Find where the given text appears and provide that cell's center as (X, Y) coordinate. 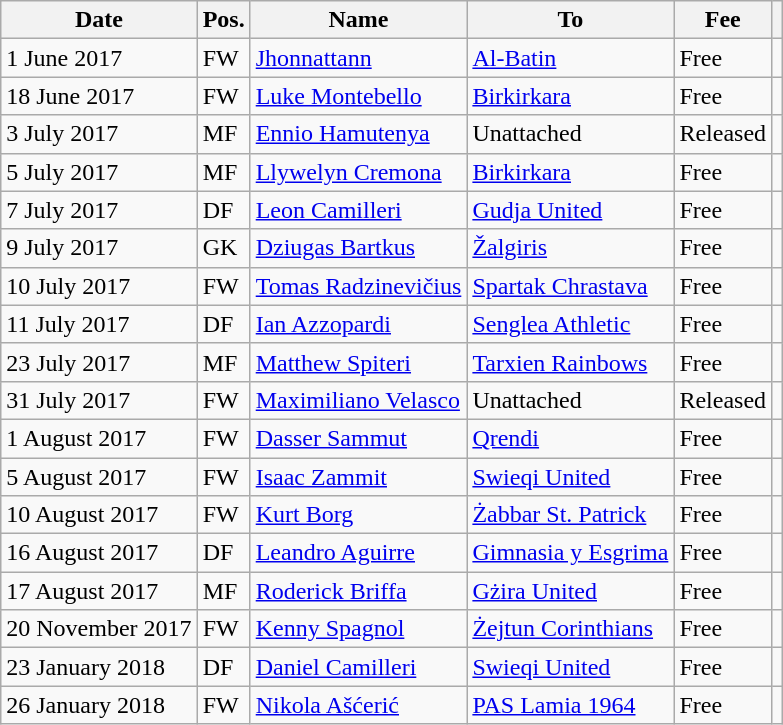
Żejtun Corinthians (570, 629)
Qrendi (570, 438)
9 July 2017 (99, 248)
PAS Lamia 1964 (570, 705)
5 August 2017 (99, 477)
Isaac Zammit (358, 477)
Luke Montebello (358, 96)
Nikola Ašćerić (358, 705)
Gudja United (570, 210)
Maximiliano Velasco (358, 400)
1 June 2017 (99, 58)
26 January 2018 (99, 705)
Tarxien Rainbows (570, 362)
Ian Azzopardi (358, 324)
1 August 2017 (99, 438)
Tomas Radzinevičius (358, 286)
31 July 2017 (99, 400)
Matthew Spiteri (358, 362)
11 July 2017 (99, 324)
23 January 2018 (99, 667)
Dasser Sammut (358, 438)
Llywelyn Cremona (358, 172)
18 June 2017 (99, 96)
Leon Camilleri (358, 210)
Żabbar St. Patrick (570, 515)
To (570, 20)
Senglea Athletic (570, 324)
10 August 2017 (99, 515)
Spartak Chrastava (570, 286)
5 July 2017 (99, 172)
Kurt Borg (358, 515)
Žalgiris (570, 248)
16 August 2017 (99, 553)
Kenny Spagnol (358, 629)
GK (224, 248)
Daniel Camilleri (358, 667)
10 July 2017 (99, 286)
17 August 2017 (99, 591)
Ennio Hamutenya (358, 134)
Dziugas Bartkus (358, 248)
Fee (723, 20)
Date (99, 20)
Name (358, 20)
Jhonnattann (358, 58)
Roderick Briffa (358, 591)
Gżira United (570, 591)
Leandro Aguirre (358, 553)
23 July 2017 (99, 362)
20 November 2017 (99, 629)
3 July 2017 (99, 134)
Al-Batin (570, 58)
Pos. (224, 20)
7 July 2017 (99, 210)
Gimnasia y Esgrima (570, 553)
